For the text-containing cell, return its midpoint in [x, y] coordinate format. 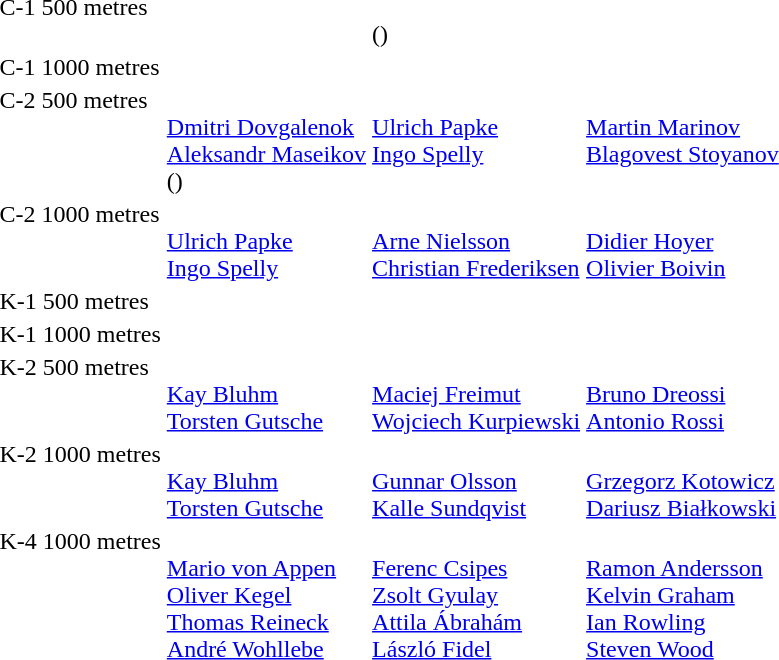
Arne Nielsson Christian Frederiksen [476, 241]
Dmitri Dovgalenok Aleksandr Maseikov() [266, 140]
Gunnar Olsson Kalle Sundqvist [476, 481]
Maciej Freimut Wojciech Kurpiewski [476, 394]
